Search for the cell housing the specified text and yield its [X, Y] center coordinate. 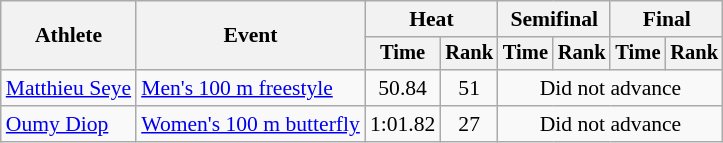
27 [469, 124]
Women's 100 m butterfly [250, 124]
Men's 100 m freestyle [250, 88]
Semifinal [554, 19]
51 [469, 88]
Athlete [68, 36]
Heat [432, 19]
Oumy Diop [68, 124]
50.84 [402, 88]
Matthieu Seye [68, 88]
Event [250, 36]
Final [666, 19]
1:01.82 [402, 124]
